Capture the cell that displays the provided text and extract its [X, Y] central coordinate. 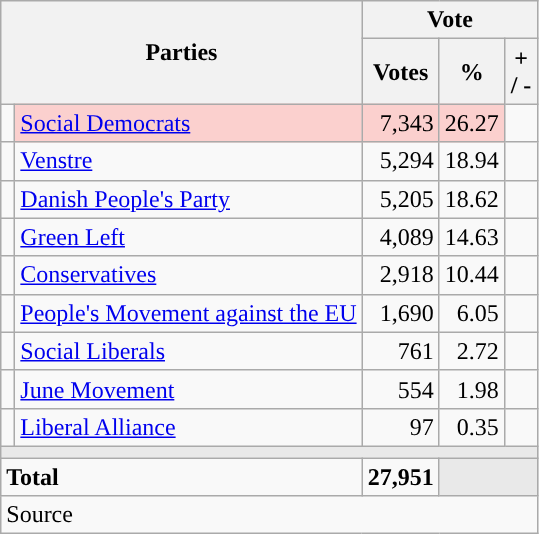
554 [400, 389]
761 [400, 351]
+ / - [521, 72]
% [472, 72]
Vote [450, 20]
Danish People's Party [188, 199]
June Movement [188, 389]
Liberal Alliance [188, 427]
1.98 [472, 389]
Total [182, 477]
Venstre [188, 161]
Social Liberals [188, 351]
Social Democrats [188, 123]
18.62 [472, 199]
14.63 [472, 237]
2.72 [472, 351]
Green Left [188, 237]
People's Movement against the EU [188, 313]
Conservatives [188, 275]
27,951 [400, 477]
4,089 [400, 237]
1,690 [400, 313]
97 [400, 427]
18.94 [472, 161]
5,294 [400, 161]
Source [270, 515]
5,205 [400, 199]
6.05 [472, 313]
0.35 [472, 427]
Parties [182, 52]
10.44 [472, 275]
26.27 [472, 123]
Votes [400, 72]
7,343 [400, 123]
2,918 [400, 275]
